For the text-containing cell, return its midpoint in [X, Y] coordinate format. 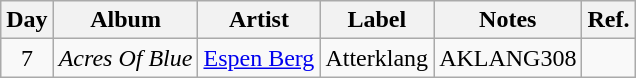
Album [126, 20]
7 [27, 58]
Atterklang [377, 58]
Day [27, 20]
Acres Of Blue [126, 58]
Label [377, 20]
Notes [508, 20]
Ref. [608, 20]
AKLANG308 [508, 58]
Artist [259, 20]
Espen Berg [259, 58]
